Return (X, Y) of the center of cell containing provided text 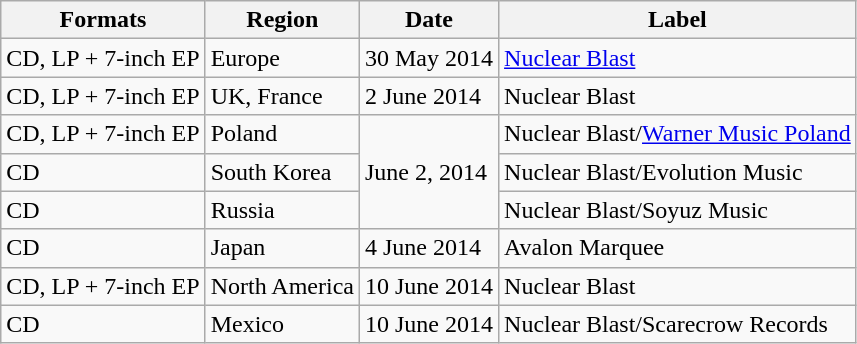
2 June 2014 (428, 96)
Date (428, 20)
Japan (282, 248)
Label (678, 20)
Nuclear Blast/Scarecrow Records (678, 324)
Nuclear Blast/Evolution Music (678, 172)
Region (282, 20)
North America (282, 286)
June 2, 2014 (428, 172)
Nuclear Blast/Warner Music Poland (678, 134)
Mexico (282, 324)
South Korea (282, 172)
30 May 2014 (428, 58)
Avalon Marquee (678, 248)
Poland (282, 134)
Nuclear Blast/Soyuz Music (678, 210)
Formats (103, 20)
Europe (282, 58)
Russia (282, 210)
4 June 2014 (428, 248)
UK, France (282, 96)
